Return the (X, Y) coordinate for the center point of the cell that contains the specified text.  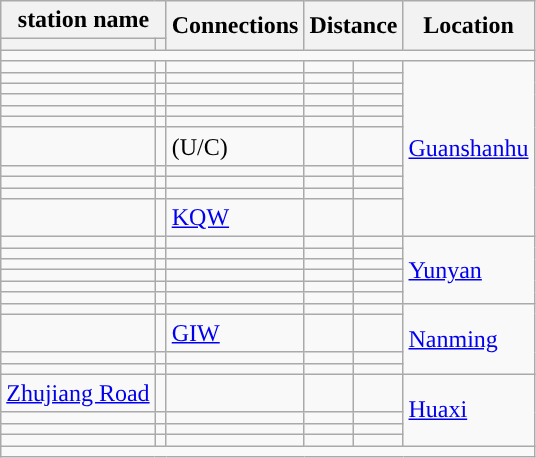
Location (468, 26)
Distance (354, 26)
GIW (235, 333)
Yunyan (468, 270)
Zhujiang Road (78, 393)
(U/C) (235, 146)
Guanshanhu (468, 149)
KQW (235, 218)
Huaxi (468, 410)
Nanming (468, 338)
Connections (235, 26)
station name (84, 20)
